Extract the (X, Y) coordinate from the center of the cell holding the provided text.  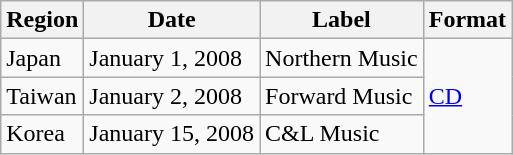
January 2, 2008 (172, 96)
Format (467, 20)
Region (42, 20)
Date (172, 20)
Taiwan (42, 96)
Japan (42, 58)
Label (342, 20)
Korea (42, 134)
CD (467, 96)
Northern Music (342, 58)
C&L Music (342, 134)
Forward Music (342, 96)
January 1, 2008 (172, 58)
January 15, 2008 (172, 134)
